Identify which cell holds the provided text, then report its (X, Y) central coordinate. 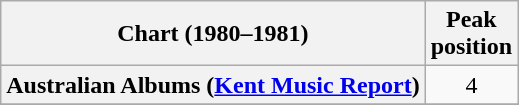
Peak position (471, 34)
Chart (1980–1981) (213, 34)
Australian Albums (Kent Music Report) (213, 85)
4 (471, 85)
